Capture the cell that displays the provided text and extract its [X, Y] central coordinate. 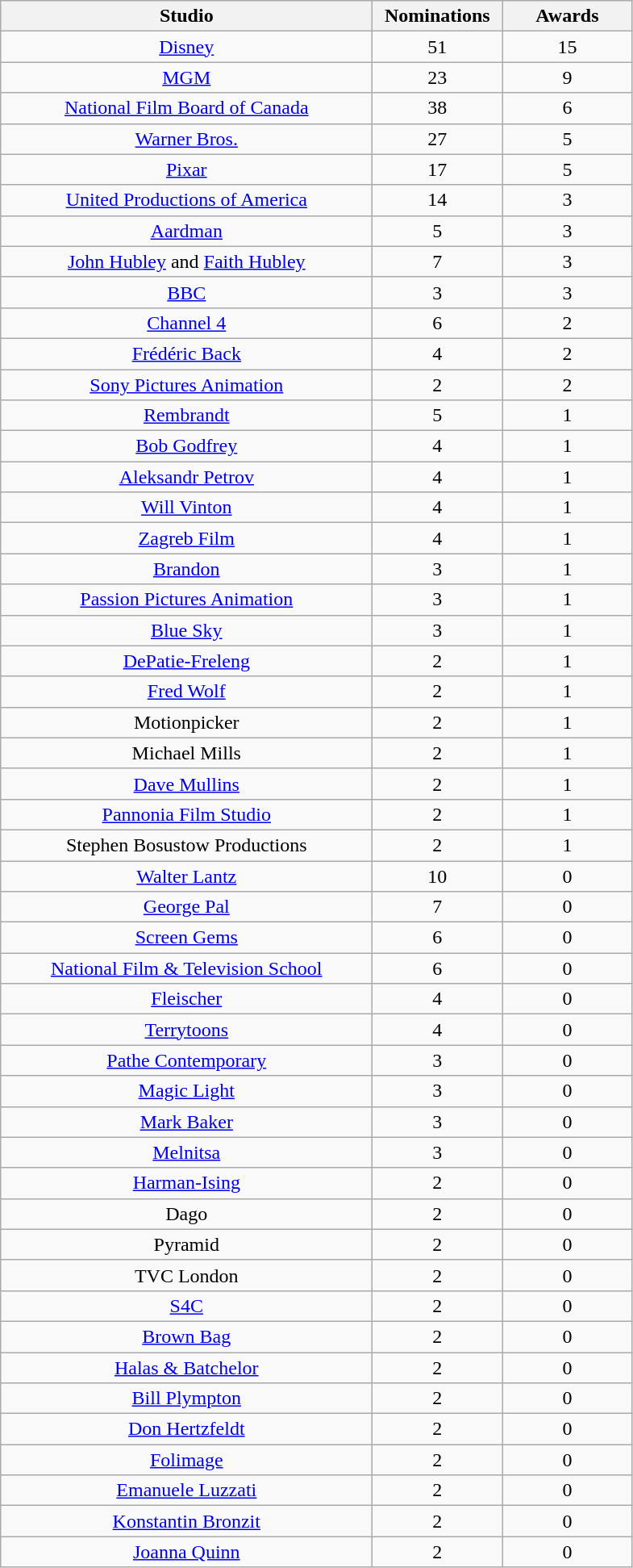
National Film Board of Canada [187, 108]
S4C [187, 1306]
Aleksandr Petrov [187, 477]
Blue Sky [187, 630]
Pyramid [187, 1244]
Magic Light [187, 1091]
Awards [568, 16]
Bill Plympton [187, 1399]
9 [568, 77]
Don Hertzfeldt [187, 1429]
Pixar [187, 169]
Stephen Bosustow Productions [187, 845]
DePatie-Freleng [187, 661]
Channel 4 [187, 323]
Emanuele Luzzati [187, 1491]
Dago [187, 1214]
George Pal [187, 907]
Zagreb Film [187, 538]
Rembrandt [187, 416]
17 [437, 169]
Brown Bag [187, 1336]
BBC [187, 292]
Folimage [187, 1460]
Brandon [187, 569]
Pathe Contemporary [187, 1060]
27 [437, 139]
Walter Lantz [187, 876]
Harman-Ising [187, 1183]
Michael Mills [187, 753]
Sony Pictures Animation [187, 385]
Terrytoons [187, 1030]
10 [437, 876]
Aardman [187, 231]
15 [568, 47]
Mark Baker [187, 1122]
National Film & Television School [187, 968]
Joanna Quinn [187, 1552]
Frédéric Back [187, 353]
23 [437, 77]
Bob Godfrey [187, 446]
Konstantin Bronzit [187, 1521]
Halas & Batchelor [187, 1368]
Disney [187, 47]
TVC London [187, 1275]
Studio [187, 16]
Fleischer [187, 999]
United Productions of America [187, 200]
Dave Mullins [187, 784]
Will Vinton [187, 508]
MGM [187, 77]
51 [437, 47]
Motionpicker [187, 722]
14 [437, 200]
Pannonia Film Studio [187, 814]
Fred Wolf [187, 692]
Screen Gems [187, 938]
John Hubley and Faith Hubley [187, 261]
Passion Pictures Animation [187, 600]
Melnitsa [187, 1152]
Nominations [437, 16]
38 [437, 108]
Warner Bros. [187, 139]
